Search for the cell housing the specified text and yield its [x, y] center coordinate. 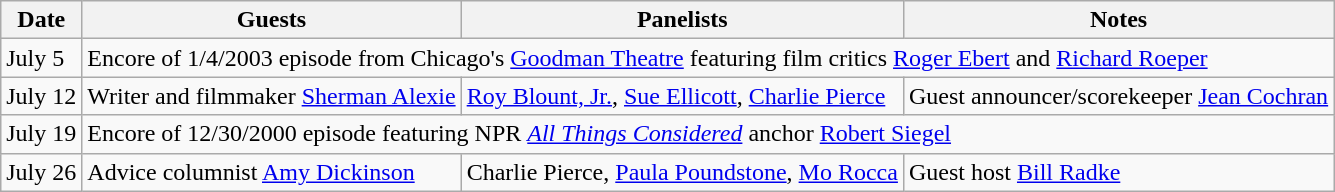
July 12 [42, 96]
Panelists [682, 20]
July 19 [42, 134]
Charlie Pierce, Paula Poundstone, Mo Rocca [682, 172]
Notes [1118, 20]
Advice columnist Amy Dickinson [272, 172]
July 26 [42, 172]
Guests [272, 20]
Guest host Bill Radke [1118, 172]
Guest announcer/scorekeeper Jean Cochran [1118, 96]
July 5 [42, 58]
Date [42, 20]
Writer and filmmaker Sherman Alexie [272, 96]
Encore of 1/4/2003 episode from Chicago's Goodman Theatre featuring film critics Roger Ebert and Richard Roeper [708, 58]
Roy Blount, Jr., Sue Ellicott, Charlie Pierce [682, 96]
Encore of 12/30/2000 episode featuring NPR All Things Considered anchor Robert Siegel [708, 134]
